Return (X, Y) of the center of cell containing provided text 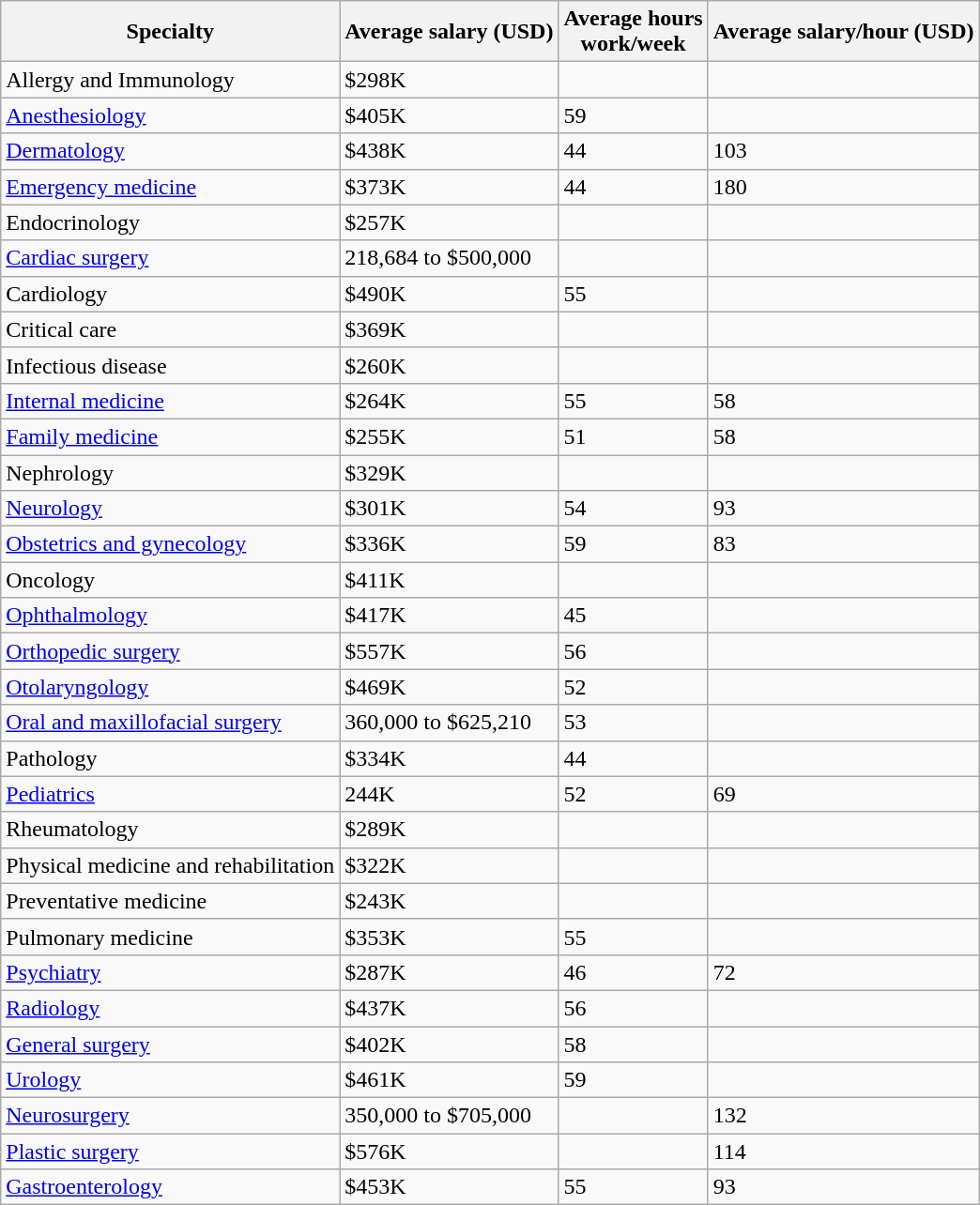
$287K (449, 972)
Orthopedic surgery (171, 651)
$437K (449, 1008)
72 (843, 972)
Neurosurgery (171, 1116)
Oncology (171, 580)
Nephrology (171, 472)
$264K (449, 401)
Obstetrics and gynecology (171, 544)
360,000 to $625,210 (449, 723)
$289K (449, 830)
Ophthalmology (171, 616)
$298K (449, 80)
Rheumatology (171, 830)
Endocrinology (171, 222)
54 (633, 509)
350,000 to $705,000 (449, 1116)
$369K (449, 329)
Specialty (171, 32)
Average hourswork/week (633, 32)
$490K (449, 294)
$405K (449, 115)
Emergency medicine (171, 187)
$453K (449, 1187)
Urology (171, 1080)
Cardiology (171, 294)
Anesthesiology (171, 115)
Plastic surgery (171, 1152)
Physical medicine and rehabilitation (171, 865)
$322K (449, 865)
Infectious disease (171, 365)
Family medicine (171, 436)
69 (843, 794)
$334K (449, 758)
$469K (449, 687)
244K (449, 794)
Pathology (171, 758)
Dermatology (171, 151)
$336K (449, 544)
$301K (449, 509)
Oral and maxillofacial surgery (171, 723)
General surgery (171, 1045)
218,684 to $500,000 (449, 258)
$417K (449, 616)
$255K (449, 436)
Critical care (171, 329)
114 (843, 1152)
$353K (449, 937)
$257K (449, 222)
$402K (449, 1045)
132 (843, 1116)
83 (843, 544)
103 (843, 151)
180 (843, 187)
$461K (449, 1080)
$373K (449, 187)
51 (633, 436)
Neurology (171, 509)
45 (633, 616)
Pulmonary medicine (171, 937)
Preventative medicine (171, 901)
$260K (449, 365)
Average salary/hour (USD) (843, 32)
$438K (449, 151)
Average salary (USD) (449, 32)
$576K (449, 1152)
Internal medicine (171, 401)
Otolaryngology (171, 687)
Pediatrics (171, 794)
Psychiatry (171, 972)
$557K (449, 651)
Allergy and Immunology (171, 80)
Cardiac surgery (171, 258)
46 (633, 972)
$411K (449, 580)
53 (633, 723)
Gastroenterology (171, 1187)
$243K (449, 901)
Radiology (171, 1008)
$329K (449, 472)
